Find where the given text appears and provide that cell's center as (x, y) coordinate. 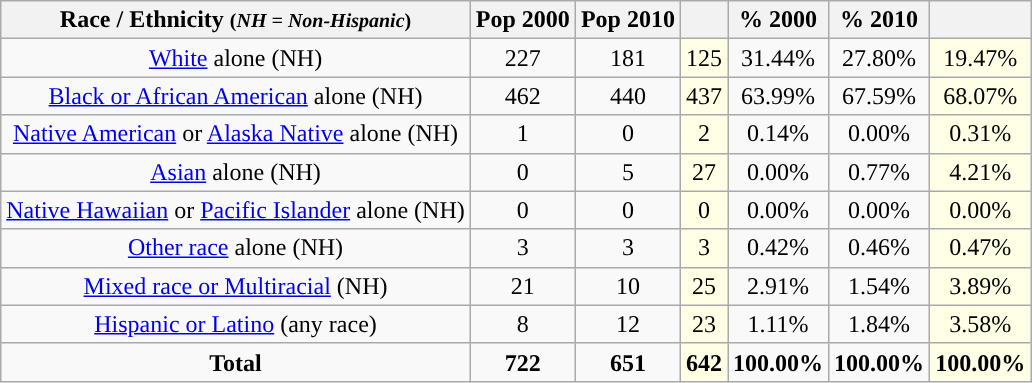
% 2000 (778, 20)
0.31% (980, 134)
21 (522, 286)
227 (522, 58)
Pop 2000 (522, 20)
181 (628, 58)
27 (704, 172)
68.07% (980, 96)
Pop 2010 (628, 20)
% 2010 (880, 20)
Mixed race or Multiracial (NH) (236, 286)
5 (628, 172)
462 (522, 96)
3.58% (980, 324)
Native Hawaiian or Pacific Islander alone (NH) (236, 210)
10 (628, 286)
27.80% (880, 58)
0.46% (880, 248)
0.42% (778, 248)
1 (522, 134)
Total (236, 362)
651 (628, 362)
12 (628, 324)
125 (704, 58)
0.47% (980, 248)
440 (628, 96)
8 (522, 324)
0.77% (880, 172)
437 (704, 96)
0.14% (778, 134)
1.54% (880, 286)
1.84% (880, 324)
1.11% (778, 324)
31.44% (778, 58)
722 (522, 362)
2 (704, 134)
Asian alone (NH) (236, 172)
Hispanic or Latino (any race) (236, 324)
25 (704, 286)
19.47% (980, 58)
Race / Ethnicity (NH = Non-Hispanic) (236, 20)
67.59% (880, 96)
2.91% (778, 286)
White alone (NH) (236, 58)
3.89% (980, 286)
Other race alone (NH) (236, 248)
Black or African American alone (NH) (236, 96)
642 (704, 362)
23 (704, 324)
Native American or Alaska Native alone (NH) (236, 134)
63.99% (778, 96)
4.21% (980, 172)
